Determine the (x, y) coordinate at the center of the cell enclosing the given text.  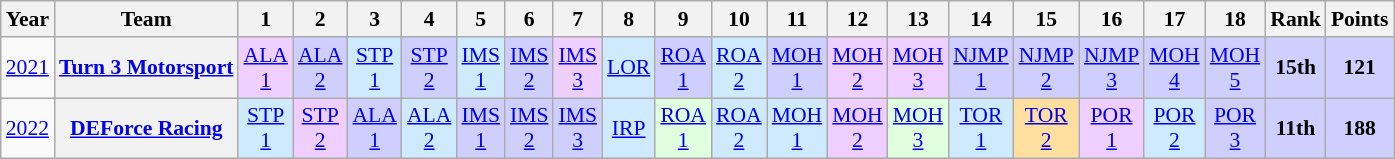
NJMP1 (980, 68)
POR1 (1112, 128)
4 (429, 19)
MOH5 (1236, 68)
1 (265, 19)
13 (918, 19)
16 (1112, 19)
Year (28, 19)
Rank (1296, 19)
10 (739, 19)
3 (374, 19)
5 (480, 19)
11th (1296, 128)
18 (1236, 19)
IRP (628, 128)
14 (980, 19)
NJMP3 (1112, 68)
Turn 3 Motorsport (146, 68)
7 (578, 19)
15th (1296, 68)
15 (1046, 19)
Points (1360, 19)
17 (1174, 19)
TOR2 (1046, 128)
POR3 (1236, 128)
TOR1 (980, 128)
Team (146, 19)
MOH4 (1174, 68)
2 (320, 19)
NJMP2 (1046, 68)
9 (683, 19)
121 (1360, 68)
8 (628, 19)
11 (798, 19)
12 (858, 19)
DEForce Racing (146, 128)
2022 (28, 128)
188 (1360, 128)
2021 (28, 68)
POR2 (1174, 128)
6 (530, 19)
LOR (628, 68)
